Return the (X, Y) coordinate for the center point of the cell that contains the specified text.  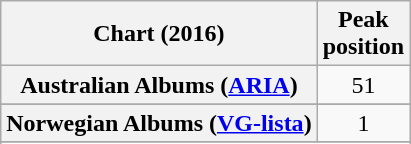
Norwegian Albums (VG-lista) (159, 123)
Peak position (363, 34)
Chart (2016) (159, 34)
51 (363, 85)
Australian Albums (ARIA) (159, 85)
1 (363, 123)
